Scan for the cell matching the given text and deliver its (x, y) coordinate at center. 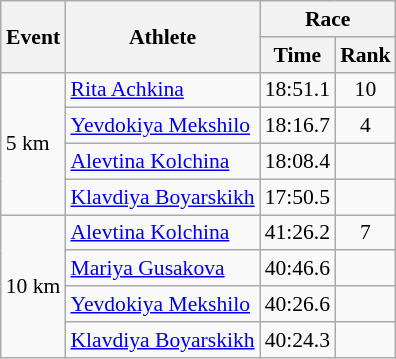
40:24.3 (298, 340)
Event (34, 36)
10 km (34, 286)
Rita Achkina (162, 90)
Time (298, 55)
40:46.6 (298, 269)
Rank (366, 55)
41:26.2 (298, 233)
4 (366, 126)
5 km (34, 143)
Race (328, 19)
17:50.5 (298, 197)
7 (366, 233)
Athlete (162, 36)
40:26.6 (298, 304)
18:51.1 (298, 90)
18:16.7 (298, 126)
18:08.4 (298, 162)
10 (366, 90)
Mariya Gusakova (162, 269)
